Extract the (X, Y) coordinate from the center of the cell holding the provided text.  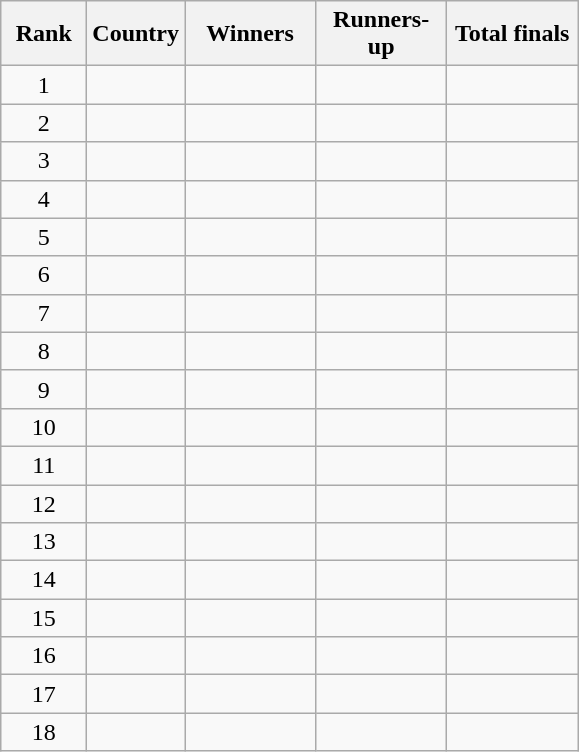
9 (44, 389)
3 (44, 161)
14 (44, 580)
5 (44, 237)
15 (44, 618)
Total finals (512, 34)
8 (44, 351)
12 (44, 503)
10 (44, 427)
2 (44, 123)
4 (44, 199)
18 (44, 732)
7 (44, 313)
16 (44, 656)
17 (44, 694)
Runners-up (382, 34)
Country (136, 34)
Rank (44, 34)
1 (44, 85)
13 (44, 542)
6 (44, 275)
Winners (250, 34)
11 (44, 465)
